From the cell containing the given text, extract its center point as (x, y) coordinate. 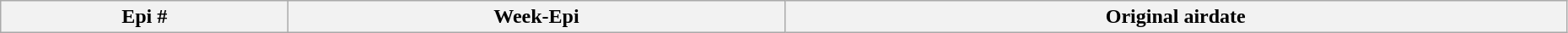
Epi # (145, 17)
Original airdate (1176, 17)
Week-Epi (536, 17)
